Return the (x, y) coordinate for the center point of the cell that contains the specified text.  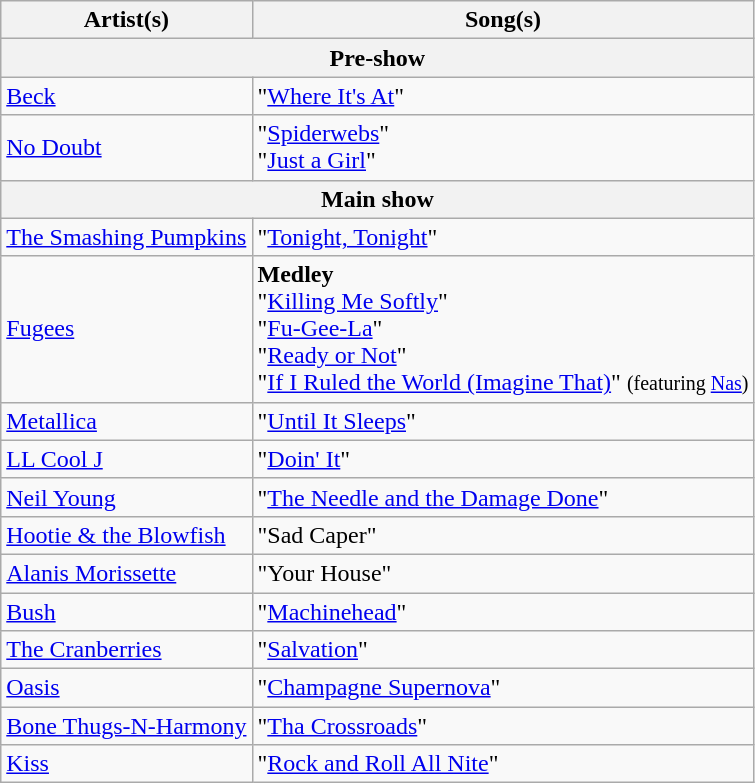
Kiss (126, 764)
Hootie & the Blowfish (126, 535)
No Doubt (126, 148)
Alanis Morissette (126, 573)
The Cranberries (126, 650)
"Doin' It" (503, 459)
Song(s) (503, 20)
Main show (378, 199)
Fugees (126, 329)
Metallica (126, 421)
Artist(s) (126, 20)
Bush (126, 611)
"Until It Sleeps" (503, 421)
"Sad Caper" (503, 535)
"Where It's At" (503, 96)
Bone Thugs-N-Harmony (126, 726)
Medley "Killing Me Softly" "Fu-Gee-La" "Ready or Not" "If I Ruled the World (Imagine That)" (featuring Nas) (503, 329)
Neil Young (126, 497)
Oasis (126, 688)
"Machinehead" (503, 611)
"Tonight, Tonight" (503, 237)
"Tha Crossroads" (503, 726)
"The Needle and the Damage Done" (503, 497)
"Your House" (503, 573)
The Smashing Pumpkins (126, 237)
LL Cool J (126, 459)
"Champagne Supernova" (503, 688)
Beck (126, 96)
"Rock and Roll All Nite" (503, 764)
"Spiderwebs" "Just a Girl" (503, 148)
"Salvation" (503, 650)
Pre-show (378, 58)
